Locate the cell with the specified text and output its [x, y] center coordinate. 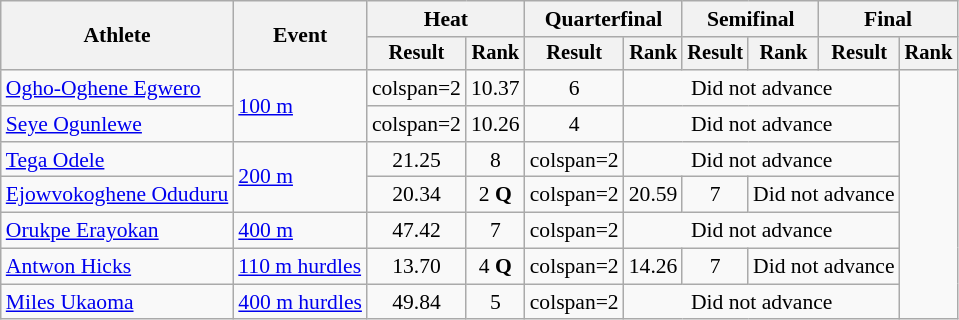
Quarterfinal [604, 19]
4 Q [496, 267]
13.70 [416, 267]
Antwon Hicks [118, 267]
49.84 [416, 302]
47.42 [416, 231]
Ogho-Oghene Egwero [118, 88]
400 m [300, 231]
110 m hurdles [300, 267]
100 m [300, 106]
20.34 [416, 195]
4 [574, 124]
Athlete [118, 36]
200 m [300, 178]
Seye Ogunlewe [118, 124]
400 m hurdles [300, 302]
2 Q [496, 195]
Tega Odele [118, 160]
20.59 [654, 195]
Orukpe Erayokan [118, 231]
Event [300, 36]
8 [496, 160]
Ejowvokoghene Oduduru [118, 195]
10.37 [496, 88]
Semifinal [750, 19]
14.26 [654, 267]
21.25 [416, 160]
Miles Ukaoma [118, 302]
Final [888, 19]
10.26 [496, 124]
5 [496, 302]
Heat [446, 19]
6 [574, 88]
